Locate the cell with the specified text and output its [x, y] center coordinate. 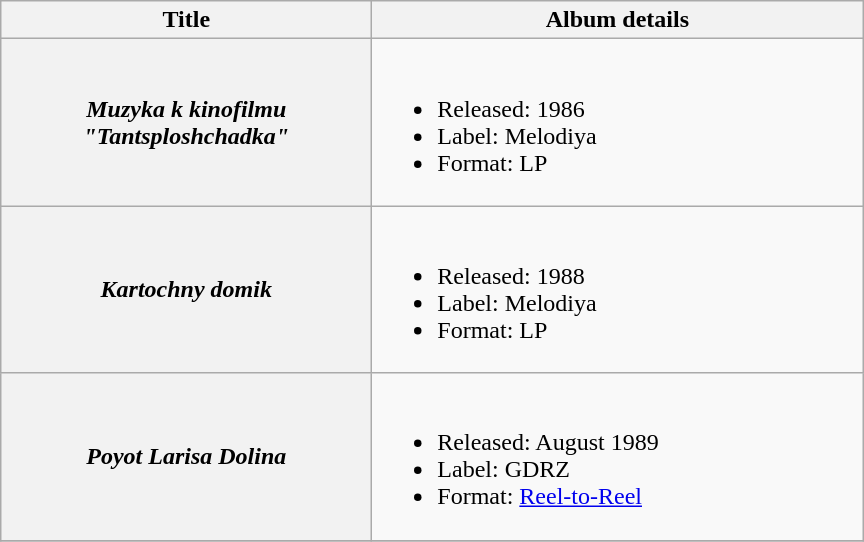
Muzyka k kinofilmu "Tantsploshchadka" [186, 122]
Released: 1988Label: MelodiyaFormat: LP [618, 290]
Title [186, 20]
Released: August 1989Label: GDRZFormat: Reel-to-Reel [618, 456]
Released: 1986Label: MelodiyaFormat: LP [618, 122]
Poyot Larisa Dolina [186, 456]
Kartochny domik [186, 290]
Album details [618, 20]
